Return [x, y] of the center of cell containing provided text 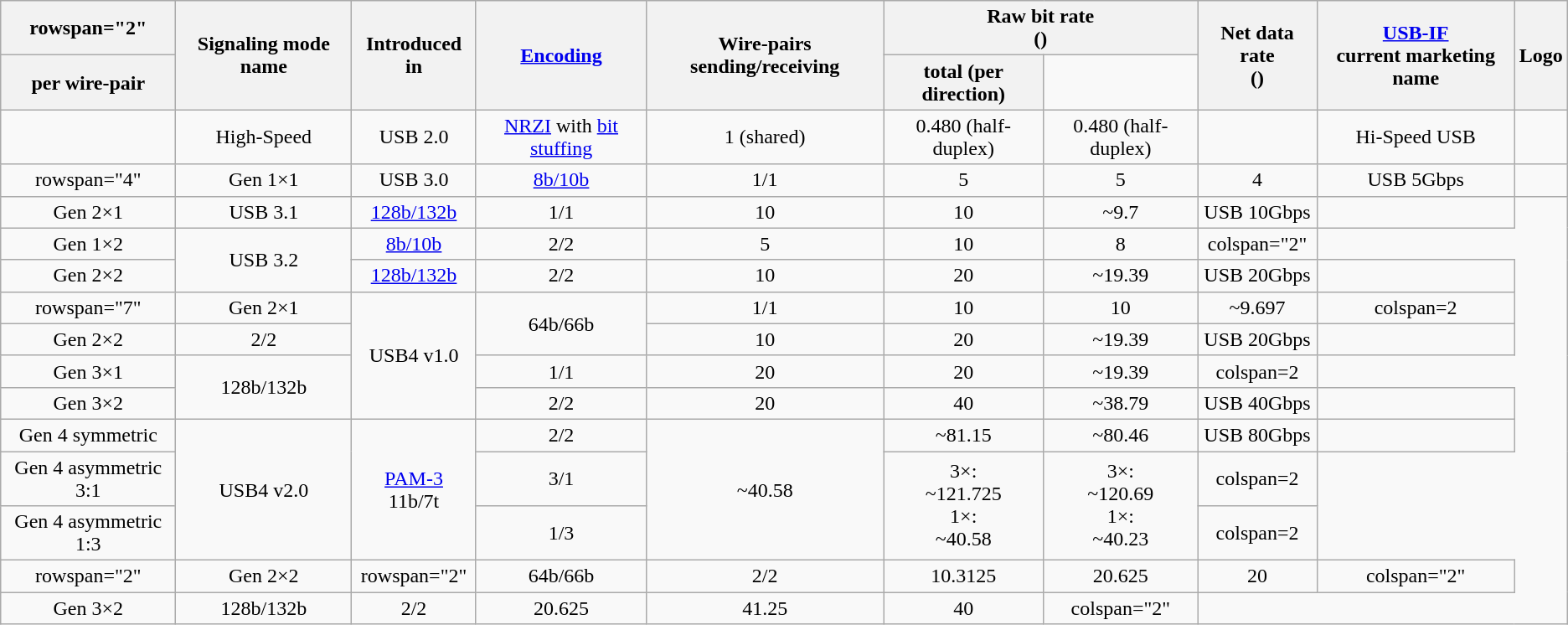
Hi-Speed USB [1416, 137]
~38.79 [1121, 403]
rowspan="4" [89, 180]
Gen 1×2 [89, 244]
USB 10Gbps [1257, 212]
4 [1257, 180]
USB 3.2 [264, 260]
3×:~120.691×:~40.23 [1121, 505]
Signaling mode name [264, 55]
USB4 v2.0 [264, 489]
8 [1121, 244]
10.3125 [963, 576]
USB 5Gbps [1416, 180]
Gen 4 symmetric [89, 435]
NRZI with bit stuffing [561, 137]
USB 40Gbps [1257, 403]
USB 2.0 [414, 137]
Gen 4 asymmetric 1:3 [89, 533]
USB4 v1.0 [414, 355]
PAM-311b/7t [414, 489]
~80.46 [1121, 435]
rowspan="7" [89, 307]
Raw bit rate() [1040, 28]
USB 3.1 [264, 212]
Net data rate() [1257, 55]
USB-IFcurrent marketing name [1416, 55]
3×:~121.7251×:~40.58 [963, 505]
~9.7 [1121, 212]
Wire-pairs sending/receiving [766, 55]
3/1 [561, 478]
Gen 3×1 [89, 371]
~40.58 [766, 489]
total (per direction) [963, 82]
High-Speed [264, 137]
USB 3.0 [414, 180]
1 (shared) [766, 137]
41.25 [766, 608]
per wire-pair [89, 82]
Encoding [561, 55]
Gen 4 asymmetric 3:1 [89, 478]
Introduced in [414, 55]
1/3 [561, 533]
USB 80Gbps [1257, 435]
Gen 1×1 [264, 180]
~9.697 [1257, 307]
~81.15 [963, 435]
Logo [1541, 55]
